Return [X, Y] of the center of cell containing provided text 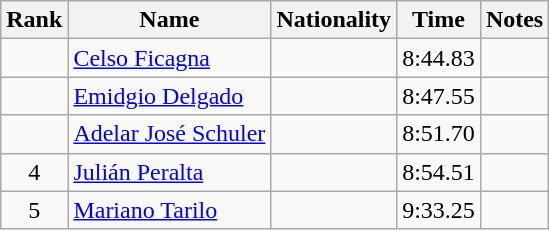
Name [170, 20]
Adelar José Schuler [170, 134]
Mariano Tarilo [170, 210]
Emidgio Delgado [170, 96]
8:54.51 [439, 172]
8:51.70 [439, 134]
Julián Peralta [170, 172]
8:47.55 [439, 96]
9:33.25 [439, 210]
4 [34, 172]
Nationality [334, 20]
8:44.83 [439, 58]
Notes [514, 20]
Celso Ficagna [170, 58]
Time [439, 20]
Rank [34, 20]
5 [34, 210]
